Find where the given text appears and provide that cell's center as [X, Y] coordinate. 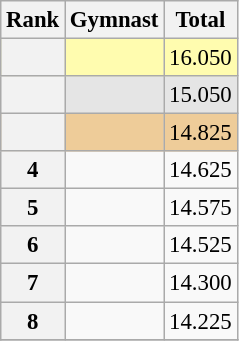
7 [33, 283]
5 [33, 208]
Rank [33, 20]
14.625 [200, 170]
15.050 [200, 95]
14.525 [200, 245]
14.825 [200, 133]
4 [33, 170]
16.050 [200, 58]
8 [33, 321]
Gymnast [114, 20]
14.300 [200, 283]
14.225 [200, 321]
14.575 [200, 208]
Total [200, 20]
6 [33, 245]
